Detect which cell encompasses the target text, then output its [X, Y] center coordinate. 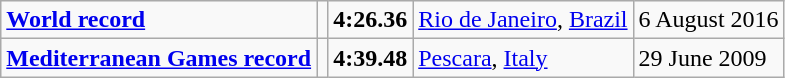
29 June 2009 [708, 58]
World record [159, 20]
Rio de Janeiro, Brazil [523, 20]
6 August 2016 [708, 20]
Mediterranean Games record [159, 58]
Pescara, Italy [523, 58]
4:39.48 [370, 58]
4:26.36 [370, 20]
